Identify which cell holds the provided text, then report its (X, Y) central coordinate. 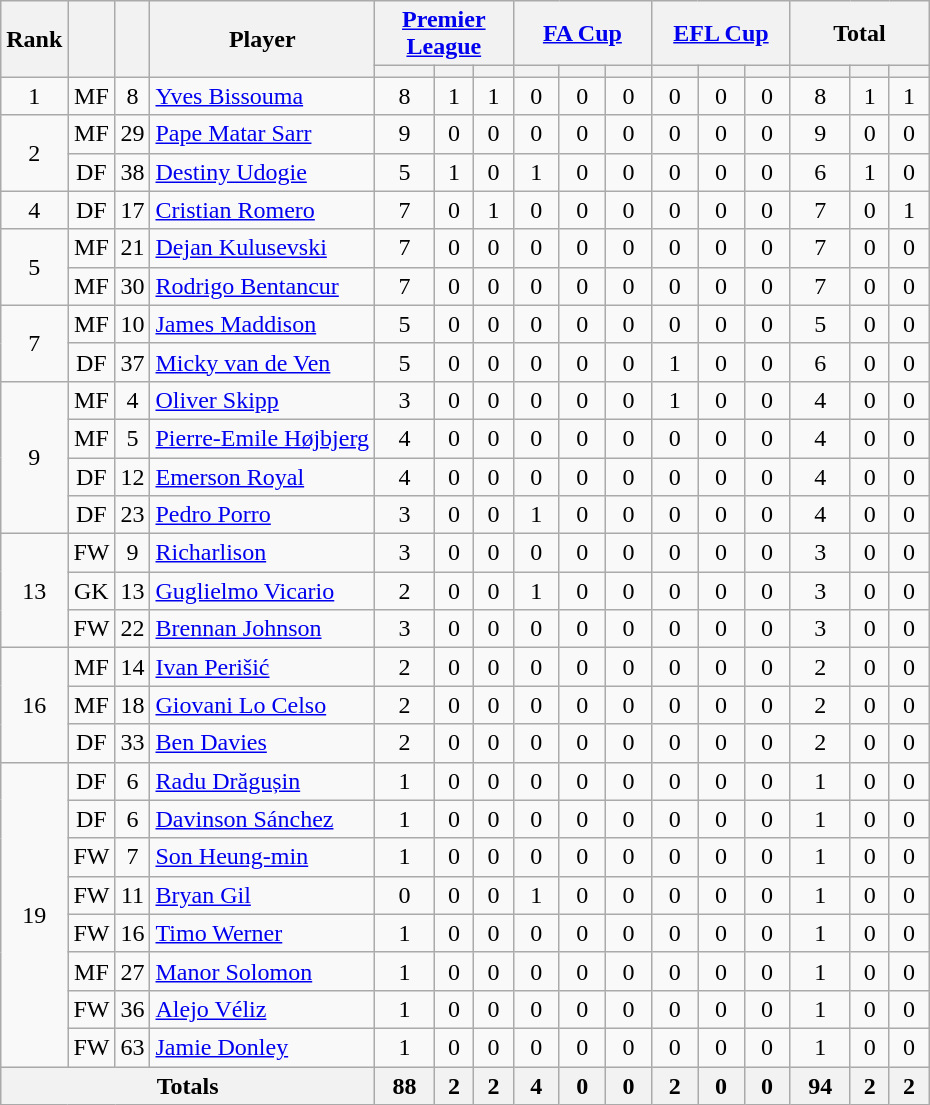
22 (132, 629)
14 (132, 667)
30 (132, 286)
Radu Drăgușin (262, 781)
37 (132, 362)
Brennan Johnson (262, 629)
94 (820, 1085)
GK (92, 591)
Rank (34, 39)
38 (132, 172)
Davinson Sánchez (262, 819)
FA Cup (582, 34)
63 (132, 1047)
11 (132, 895)
36 (132, 1009)
12 (132, 477)
Alejo Véliz (262, 1009)
23 (132, 515)
17 (132, 210)
Rodrigo Bentancur (262, 286)
Timo Werner (262, 933)
Destiny Udogie (262, 172)
Richarlison (262, 553)
27 (132, 971)
33 (132, 743)
88 (405, 1085)
Pedro Porro (262, 515)
Pape Matar Sarr (262, 134)
Cristian Romero (262, 210)
10 (132, 324)
Yves Bissouma (262, 96)
Total (860, 34)
Oliver Skipp (262, 400)
EFL Cup (722, 34)
Ben Davies (262, 743)
Pierre-Emile Højbjerg (262, 438)
Manor Solomon (262, 971)
Ivan Perišić (262, 667)
Totals (188, 1085)
21 (132, 248)
Dejan Kulusevski (262, 248)
Premier League (444, 34)
Giovani Lo Celso (262, 705)
Micky van de Ven (262, 362)
Son Heung-min (262, 857)
James Maddison (262, 324)
29 (132, 134)
19 (34, 914)
Guglielmo Vicario (262, 591)
Emerson Royal (262, 477)
Player (262, 39)
Bryan Gil (262, 895)
18 (132, 705)
Jamie Donley (262, 1047)
